Determine the [X, Y] coordinate at the center of the cell enclosing the given text.  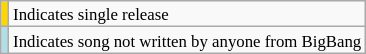
Indicates single release [187, 14]
Indicates song not written by anyone from BigBang [187, 40]
